Locate the cell with the specified text and output its [X, Y] center coordinate. 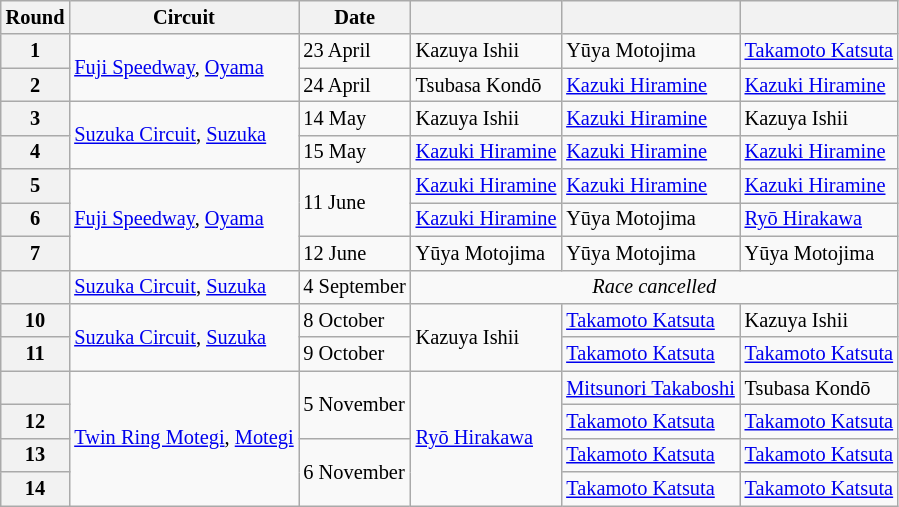
2 [36, 85]
4 [36, 152]
15 May [354, 152]
6 [36, 219]
14 [36, 489]
7 [36, 253]
4 September [354, 287]
Twin Ring Motegi, Motegi [184, 438]
12 [36, 421]
Race cancelled [654, 287]
9 October [354, 354]
Date [354, 17]
11 June [354, 202]
Circuit [184, 17]
23 April [354, 51]
14 May [354, 118]
12 June [354, 253]
5 November [354, 404]
1 [36, 51]
24 April [354, 85]
5 [36, 186]
11 [36, 354]
13 [36, 455]
8 October [354, 320]
10 [36, 320]
Mitsunori Takaboshi [650, 388]
3 [36, 118]
Round [36, 17]
6 November [354, 472]
